Locate the cell with the specified text and output its [x, y] center coordinate. 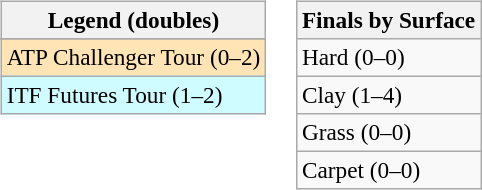
ATP Challenger Tour (0–2) [133, 57]
Carpet (0–0) [389, 171]
Grass (0–0) [389, 133]
ITF Futures Tour (1–2) [133, 95]
Legend (doubles) [133, 20]
Hard (0–0) [389, 57]
Clay (1–4) [389, 95]
Finals by Surface [389, 20]
